Scan for the cell matching the given text and deliver its (X, Y) coordinate at center. 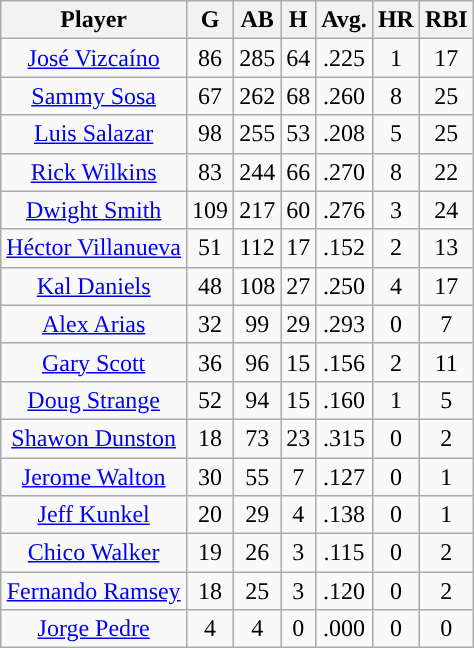
32 (210, 324)
109 (210, 210)
23 (298, 438)
Fernando Ramsey (94, 591)
G (210, 20)
27 (298, 286)
Héctor Villanueva (94, 248)
19 (210, 553)
73 (258, 438)
Alex Arias (94, 324)
94 (258, 400)
.270 (344, 172)
.315 (344, 438)
.120 (344, 591)
Avg. (344, 20)
30 (210, 477)
HR (396, 20)
60 (298, 210)
.208 (344, 134)
Doug Strange (94, 400)
24 (446, 210)
112 (258, 248)
.293 (344, 324)
H (298, 20)
Jorge Pedre (94, 629)
98 (210, 134)
68 (298, 96)
55 (258, 477)
11 (446, 362)
217 (258, 210)
Rick Wilkins (94, 172)
.225 (344, 58)
244 (258, 172)
52 (210, 400)
Luis Salazar (94, 134)
51 (210, 248)
Player (94, 20)
53 (298, 134)
285 (258, 58)
.260 (344, 96)
262 (258, 96)
64 (298, 58)
Shawon Dunston (94, 438)
26 (258, 553)
36 (210, 362)
Dwight Smith (94, 210)
.160 (344, 400)
.156 (344, 362)
.152 (344, 248)
108 (258, 286)
Kal Daniels (94, 286)
Gary Scott (94, 362)
.276 (344, 210)
.250 (344, 286)
Jerome Walton (94, 477)
255 (258, 134)
RBI (446, 20)
22 (446, 172)
.115 (344, 553)
.138 (344, 515)
86 (210, 58)
Chico Walker (94, 553)
67 (210, 96)
.000 (344, 629)
Sammy Sosa (94, 96)
20 (210, 515)
José Vizcaíno (94, 58)
.127 (344, 477)
83 (210, 172)
99 (258, 324)
Jeff Kunkel (94, 515)
96 (258, 362)
AB (258, 20)
13 (446, 248)
48 (210, 286)
66 (298, 172)
